Locate the cell with the specified text and output its (x, y) center coordinate. 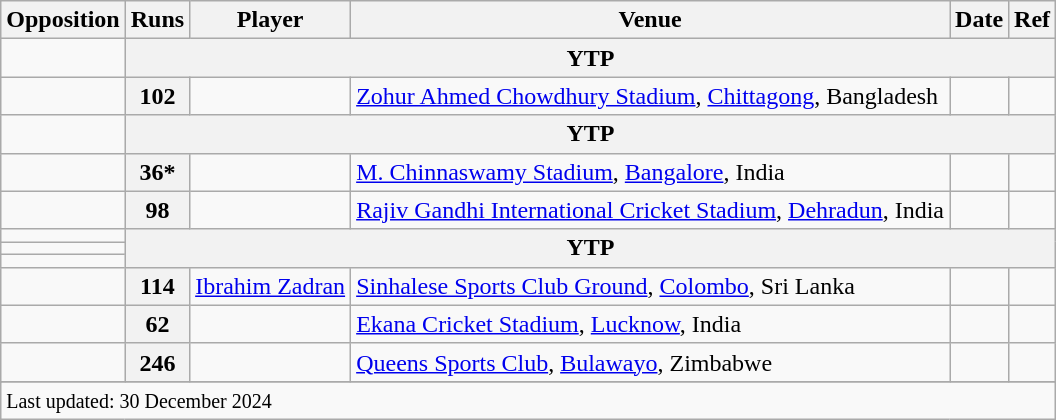
M. Chinnaswamy Stadium, Bangalore, India (650, 172)
Ref (1032, 20)
Opposition (63, 20)
Rajiv Gandhi International Cricket Stadium, Dehradun, India (650, 210)
62 (157, 324)
Last updated: 30 December 2024 (528, 400)
Ibrahim Zadran (270, 286)
Runs (157, 20)
114 (157, 286)
Queens Sports Club, Bulawayo, Zimbabwe (650, 362)
102 (157, 96)
98 (157, 210)
36* (157, 172)
Date (980, 20)
Player (270, 20)
246 (157, 362)
Venue (650, 20)
Ekana Cricket Stadium, Lucknow, India (650, 324)
Zohur Ahmed Chowdhury Stadium, Chittagong, Bangladesh (650, 96)
Sinhalese Sports Club Ground, Colombo, Sri Lanka (650, 286)
